Output the [X, Y] coordinate of the center of the cell containing the given text.  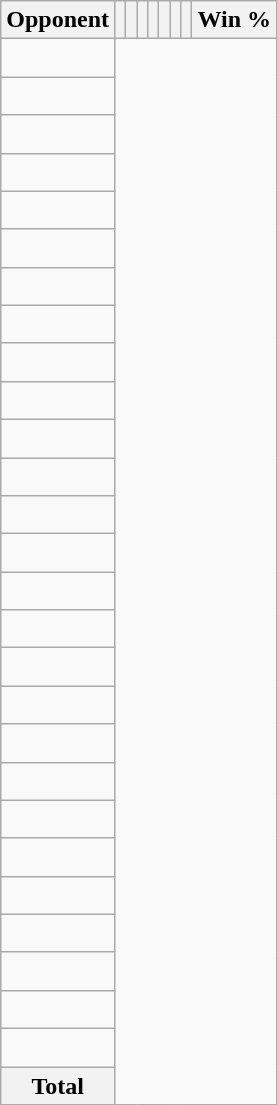
Total [58, 1085]
Win % [234, 20]
Opponent [58, 20]
